Scan for the cell matching the given text and deliver its [X, Y] coordinate at center. 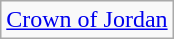
Crown of Jordan [87, 20]
